Locate the cell with the specified text and output its [X, Y] center coordinate. 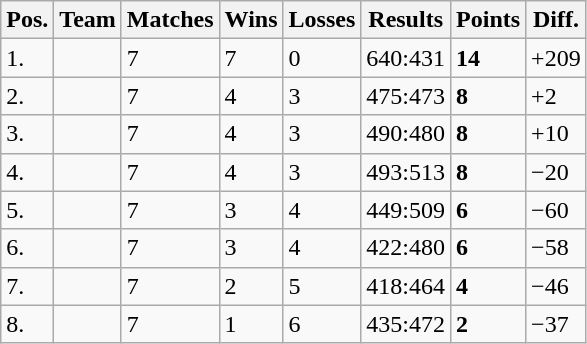
7. [28, 286]
475:473 [406, 96]
5. [28, 210]
435:472 [406, 324]
5 [322, 286]
4. [28, 172]
640:431 [406, 58]
Diff. [556, 20]
14 [488, 58]
Pos. [28, 20]
−58 [556, 248]
Matches [170, 20]
490:480 [406, 134]
Losses [322, 20]
493:513 [406, 172]
3. [28, 134]
449:509 [406, 210]
Points [488, 20]
1 [251, 324]
+10 [556, 134]
+209 [556, 58]
+2 [556, 96]
0 [322, 58]
−46 [556, 286]
2. [28, 96]
8. [28, 324]
Results [406, 20]
1. [28, 58]
Team [88, 20]
418:464 [406, 286]
Wins [251, 20]
6. [28, 248]
−20 [556, 172]
−37 [556, 324]
−60 [556, 210]
422:480 [406, 248]
